Identify which cell holds the provided text, then report its (X, Y) central coordinate. 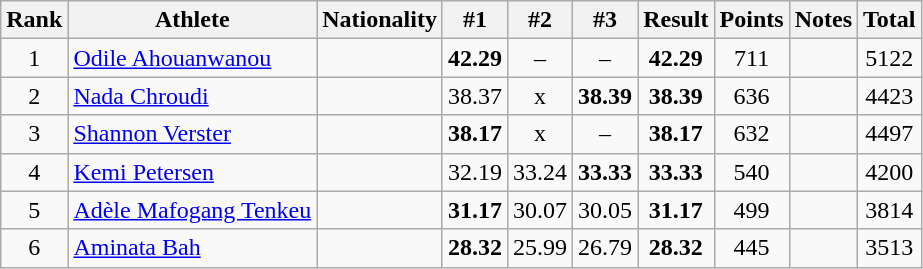
3 (34, 134)
Athlete (192, 20)
540 (752, 172)
Nationality (380, 20)
Rank (34, 20)
32.19 (474, 172)
711 (752, 58)
38.37 (474, 96)
6 (34, 248)
499 (752, 210)
33.24 (540, 172)
30.07 (540, 210)
Points (752, 20)
Notes (823, 20)
3513 (890, 248)
#2 (540, 20)
Odile Ahouanwanou (192, 58)
4 (34, 172)
5 (34, 210)
26.79 (606, 248)
4497 (890, 134)
#1 (474, 20)
2 (34, 96)
Result (676, 20)
Kemi Petersen (192, 172)
Adèle Mafogang Tenkeu (192, 210)
3814 (890, 210)
4200 (890, 172)
4423 (890, 96)
632 (752, 134)
636 (752, 96)
445 (752, 248)
Total (890, 20)
30.05 (606, 210)
25.99 (540, 248)
Shannon Verster (192, 134)
Nada Chroudi (192, 96)
Aminata Bah (192, 248)
5122 (890, 58)
#3 (606, 20)
1 (34, 58)
